Pinpoint the cell where the given text exists, returning its [x, y] midpoint coordinate. 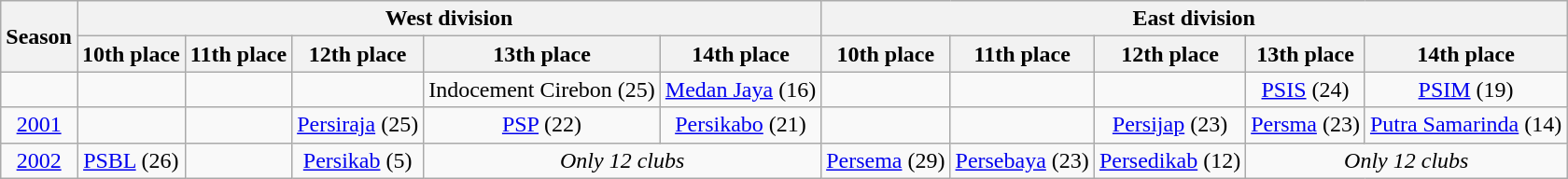
Persijap (23) [1169, 125]
Persedikab (12) [1169, 160]
2002 [39, 160]
Season [39, 36]
Persebaya (23) [1022, 160]
2001 [39, 125]
Putra Samarinda (14) [1465, 125]
PSP (22) [542, 125]
Persma (23) [1306, 125]
PSIM (19) [1465, 89]
East division [1195, 19]
Medan Jaya (16) [740, 89]
PSIS (24) [1306, 89]
PSBL (26) [131, 160]
Persikab (5) [358, 160]
Persikabo (21) [740, 125]
Persiraja (25) [358, 125]
Persema (29) [886, 160]
Indocement Cirebon (25) [542, 89]
West division [448, 19]
